Search for the cell housing the specified text and yield its (X, Y) center coordinate. 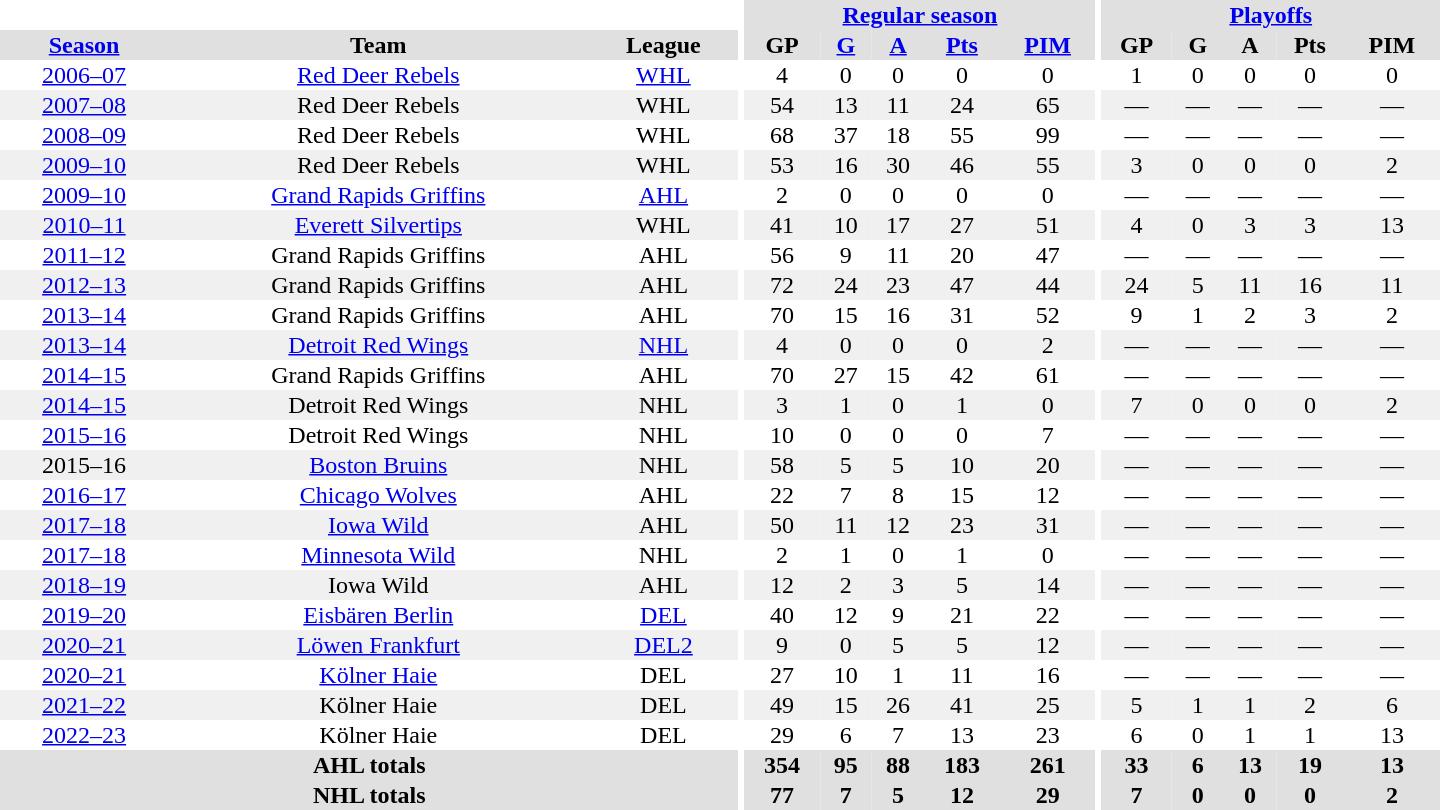
21 (962, 615)
46 (962, 165)
58 (782, 465)
52 (1048, 315)
Minnesota Wild (378, 555)
Playoffs (1270, 15)
88 (898, 765)
2007–08 (84, 105)
44 (1048, 285)
25 (1048, 705)
Boston Bruins (378, 465)
Season (84, 45)
Regular season (920, 15)
NHL totals (370, 795)
183 (962, 765)
51 (1048, 225)
2021–22 (84, 705)
AHL totals (370, 765)
Löwen Frankfurt (378, 645)
26 (898, 705)
18 (898, 135)
49 (782, 705)
2022–23 (84, 735)
Eisbären Berlin (378, 615)
17 (898, 225)
2012–13 (84, 285)
14 (1048, 585)
50 (782, 525)
42 (962, 375)
95 (846, 765)
53 (782, 165)
54 (782, 105)
League (663, 45)
2018–19 (84, 585)
2006–07 (84, 75)
Everett Silvertips (378, 225)
354 (782, 765)
19 (1310, 765)
65 (1048, 105)
61 (1048, 375)
Team (378, 45)
99 (1048, 135)
72 (782, 285)
2010–11 (84, 225)
30 (898, 165)
2019–20 (84, 615)
40 (782, 615)
261 (1048, 765)
33 (1136, 765)
DEL2 (663, 645)
2011–12 (84, 255)
2008–09 (84, 135)
2016–17 (84, 495)
77 (782, 795)
8 (898, 495)
Chicago Wolves (378, 495)
56 (782, 255)
68 (782, 135)
37 (846, 135)
